Find where the given text appears and provide that cell's center as (X, Y) coordinate. 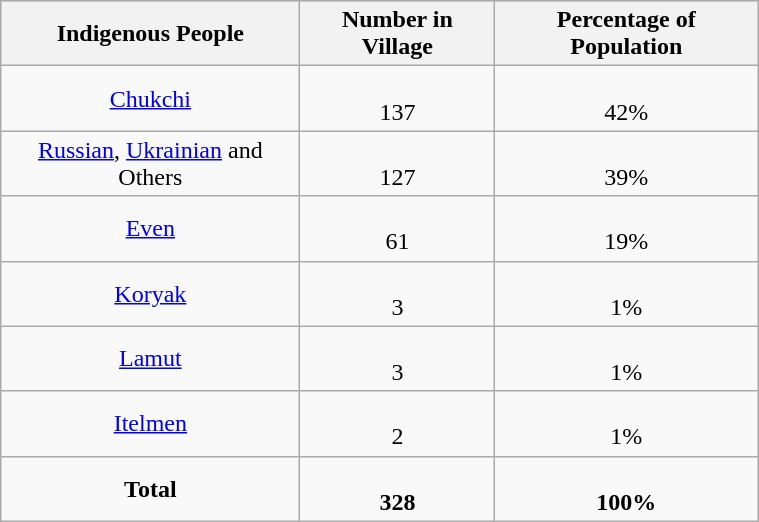
Chukchi (150, 98)
Russian, Ukrainian and Others (150, 164)
328 (398, 488)
39% (626, 164)
100% (626, 488)
61 (398, 228)
127 (398, 164)
Percentage of Population (626, 34)
Total (150, 488)
Koryak (150, 294)
Indigenous People (150, 34)
19% (626, 228)
42% (626, 98)
Even (150, 228)
Number in Village (398, 34)
Itelmen (150, 424)
137 (398, 98)
Lamut (150, 358)
2 (398, 424)
